Pinpoint the cell where the given text exists, returning its [X, Y] midpoint coordinate. 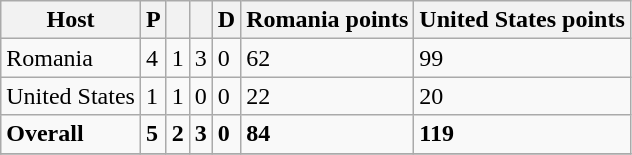
Romania points [328, 20]
119 [522, 134]
P [153, 20]
Host [71, 20]
99 [522, 58]
84 [328, 134]
United States points [522, 20]
Overall [71, 134]
62 [328, 58]
22 [328, 96]
4 [153, 58]
D [226, 20]
20 [522, 96]
2 [178, 134]
United States [71, 96]
Romania [71, 58]
5 [153, 134]
